Identify which cell holds the provided text, then report its (x, y) central coordinate. 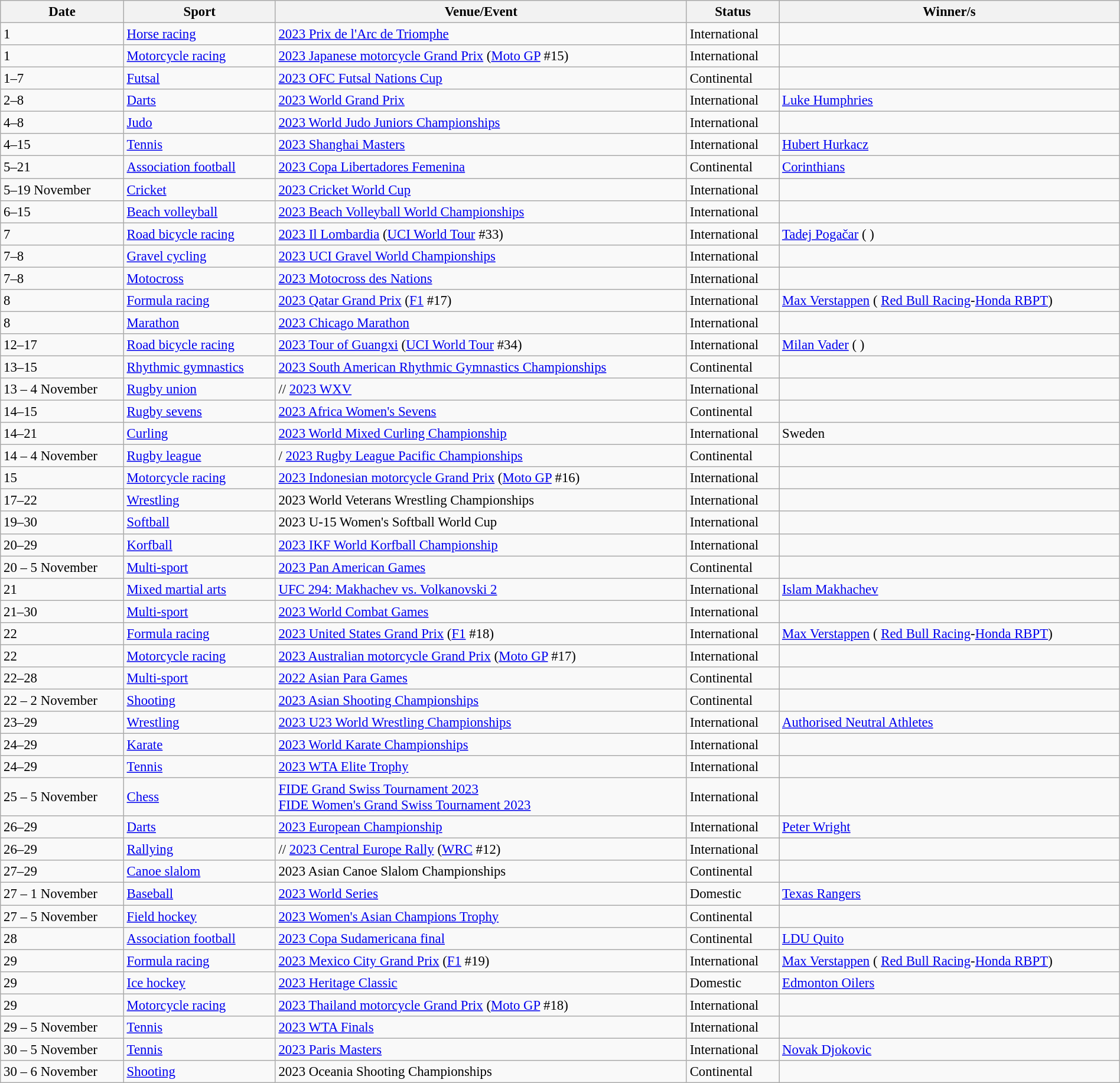
Rallying (200, 850)
22–28 (63, 678)
Cricket (200, 190)
13–15 (63, 367)
14–21 (63, 434)
Horse racing (200, 34)
1–7 (63, 79)
2023 U-15 Women's Softball World Cup (481, 523)
2023 Asian Shooting Championships (481, 700)
Date (63, 12)
2023 Heritage Classic (481, 983)
2023 Shanghai Masters (481, 145)
5–21 (63, 167)
2023 South American Rhythmic Gymnastics Championships (481, 367)
2023 U23 World Wrestling Championships (481, 723)
4–15 (63, 145)
2023 OFC Futsal Nations Cup (481, 79)
2023 Japanese motorcycle Grand Prix (Moto GP #15) (481, 56)
21–30 (63, 612)
2023 Indonesian motorcycle Grand Prix (Moto GP #16) (481, 478)
2023 World Judo Juniors Championships (481, 123)
Baseball (200, 894)
2023 WTA Elite Trophy (481, 767)
2023 Prix de l'Arc de Triomphe (481, 34)
Softball (200, 523)
30 – 5 November (63, 1049)
Marathon (200, 323)
2023 Beach Volleyball World Championships (481, 212)
2023 Chicago Marathon (481, 323)
Status (732, 12)
2023 IKF World Korfball Championship (481, 545)
15 (63, 478)
2023 World Mixed Curling Championship (481, 434)
Hubert Hurkacz (950, 145)
Judo (200, 123)
Sport (200, 12)
27–29 (63, 871)
13 – 4 November (63, 389)
Rugby sevens (200, 412)
Texas Rangers (950, 894)
// 2023 Central Europe Rally (WRC #12) (481, 850)
2023 Pan American Games (481, 567)
/ 2023 Rugby League Pacific Championships (481, 456)
19–30 (63, 523)
Tadej Pogačar ( ) (950, 234)
Venue/Event (481, 12)
Beach volleyball (200, 212)
2023 World Veterans Wrestling Championships (481, 500)
Peter Wright (950, 827)
2023 UCI Gravel World Championships (481, 256)
2023 Motocross des Nations (481, 278)
2023 World Series (481, 894)
2023 Paris Masters (481, 1049)
Rhythmic gymnastics (200, 367)
12–17 (63, 345)
Edmonton Oilers (950, 983)
2023 European Championship (481, 827)
2023 Australian motorcycle Grand Prix (Moto GP #17) (481, 656)
2023 World Grand Prix (481, 100)
Ice hockey (200, 983)
30 – 6 November (63, 1072)
7 (63, 234)
Luke Humphries (950, 100)
2022 Asian Para Games (481, 678)
Curling (200, 434)
2023 Africa Women's Sevens (481, 412)
27 – 1 November (63, 894)
4–8 (63, 123)
6–15 (63, 212)
5–19 November (63, 190)
2023 Tour of Guangxi (UCI World Tour #34) (481, 345)
Gravel cycling (200, 256)
14 – 4 November (63, 456)
2023 Mexico City Grand Prix (F1 #19) (481, 961)
2023 World Combat Games (481, 612)
14–15 (63, 412)
2023 United States Grand Prix (F1 #18) (481, 634)
28 (63, 938)
Milan Vader ( ) (950, 345)
LDU Quito (950, 938)
Rugby union (200, 389)
Field hockey (200, 916)
FIDE Grand Swiss Tournament 2023 FIDE Women's Grand Swiss Tournament 2023 (481, 798)
27 – 5 November (63, 916)
UFC 294: Makhachev vs. Volkanovski 2 (481, 589)
2023 Copa Libertadores Femenina (481, 167)
2023 World Karate Championships (481, 745)
Canoe slalom (200, 871)
2–8 (63, 100)
Futsal (200, 79)
25 – 5 November (63, 798)
20 – 5 November (63, 567)
2023 Il Lombardia (UCI World Tour #33) (481, 234)
17–22 (63, 500)
21 (63, 589)
Authorised Neutral Athletes (950, 723)
2023 Thailand motorcycle Grand Prix (Moto GP #18) (481, 1005)
23–29 (63, 723)
Karate (200, 745)
20–29 (63, 545)
2023 Cricket World Cup (481, 190)
Islam Makhachev (950, 589)
Corinthians (950, 167)
Mixed martial arts (200, 589)
Korfball (200, 545)
2023 WTA Finals (481, 1027)
Novak Djokovic (950, 1049)
2023 Qatar Grand Prix (F1 #17) (481, 301)
29 – 5 November (63, 1027)
Winner/s (950, 12)
2023 Women's Asian Champions Trophy (481, 916)
// 2023 WXV (481, 389)
22 – 2 November (63, 700)
2023 Copa Sudamericana final (481, 938)
Motocross (200, 278)
Chess (200, 798)
Rugby league (200, 456)
2023 Asian Canoe Slalom Championships (481, 871)
2023 Oceania Shooting Championships (481, 1072)
Sweden (950, 434)
